Return the [x, y] coordinate for the center point of the cell that contains the specified text.  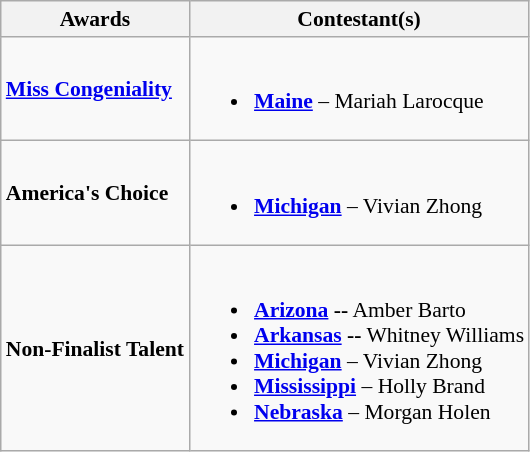
Miss Congeniality [95, 89]
Michigan – Vivian Zhong [359, 193]
Contestant(s) [359, 19]
Non-Finalist Talent [95, 348]
America's Choice [95, 193]
Maine – Mariah Larocque [359, 89]
Arizona -- Amber Barto Arkansas -- Whitney Williams Michigan – Vivian Zhong Mississippi – Holly Brand Nebraska – Morgan Holen [359, 348]
Awards [95, 19]
